Output the (x, y) coordinate of the center of the cell containing the given text.  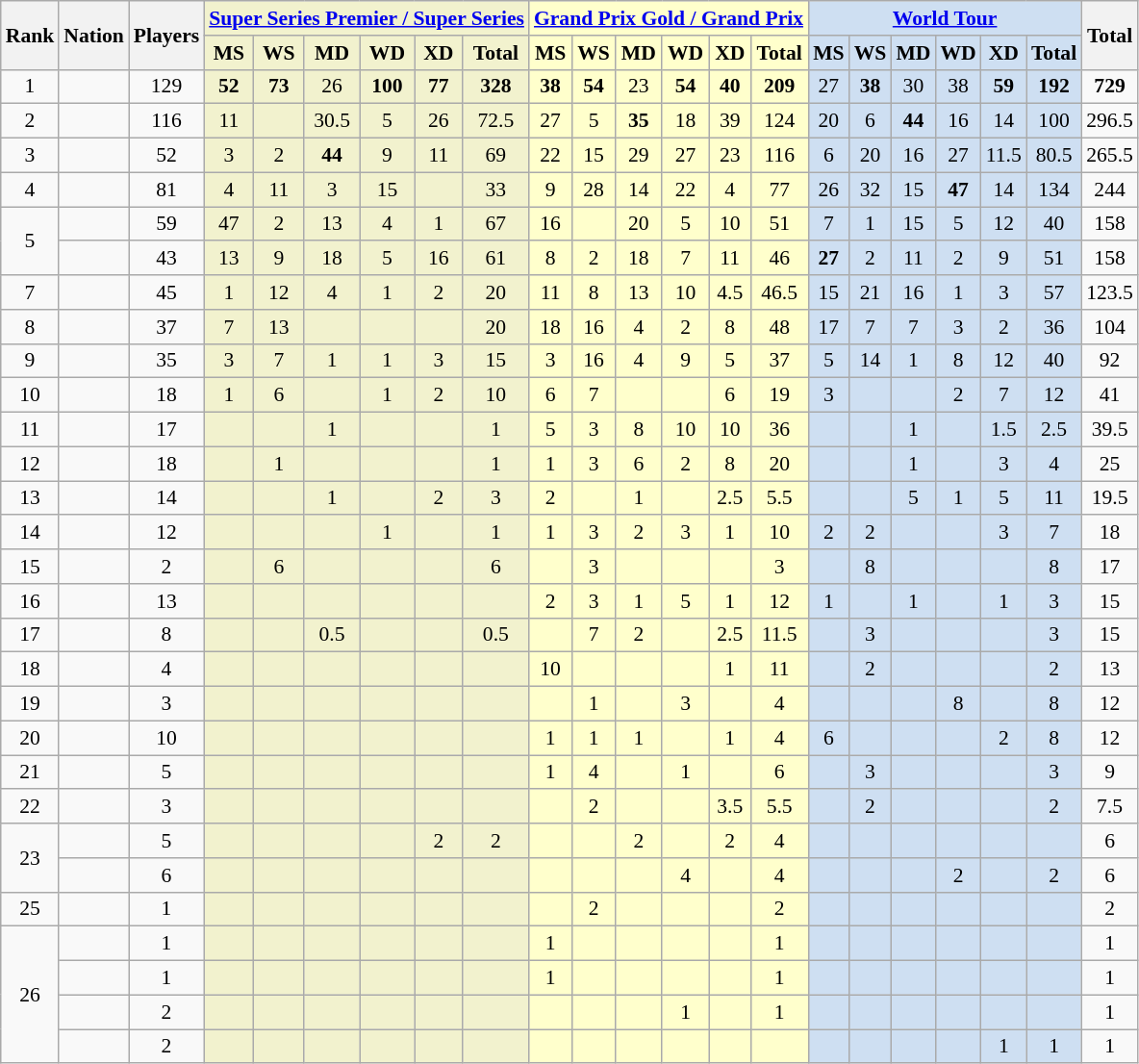
32 (871, 190)
28 (594, 190)
296.5 (1110, 121)
134 (1054, 190)
43 (166, 259)
19.5 (1110, 498)
41 (1110, 395)
73 (279, 87)
1.5 (1004, 430)
57 (1054, 292)
Players (166, 35)
World Tour (945, 18)
30.5 (332, 121)
328 (496, 87)
3.5 (729, 807)
Nation (93, 35)
265.5 (1110, 156)
129 (166, 87)
244 (1110, 190)
72.5 (496, 121)
124 (779, 121)
81 (166, 190)
4.5 (729, 292)
7.5 (1110, 807)
46.5 (779, 292)
104 (1110, 327)
Super Series Premier / Super Series (367, 18)
192 (1054, 87)
Grand Prix Gold / Grand Prix (669, 18)
39 (729, 121)
69 (496, 156)
39.5 (1110, 430)
729 (1110, 87)
30 (913, 87)
67 (496, 224)
61 (496, 259)
209 (779, 87)
48 (779, 327)
29 (639, 156)
Rank (31, 35)
80.5 (1054, 156)
92 (1110, 361)
33 (496, 190)
45 (166, 292)
123.5 (1110, 292)
46 (779, 259)
